Find where the given text appears and provide that cell's center as [X, Y] coordinate. 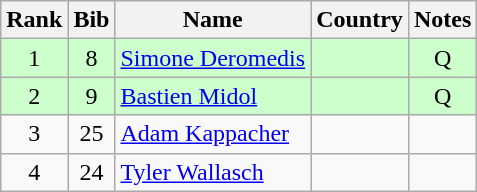
9 [92, 96]
Country [360, 20]
2 [34, 96]
24 [92, 172]
Adam Kappacher [213, 134]
3 [34, 134]
Bastien Midol [213, 96]
8 [92, 58]
Simone Deromedis [213, 58]
4 [34, 172]
25 [92, 134]
Notes [442, 20]
Name [213, 20]
Tyler Wallasch [213, 172]
Rank [34, 20]
Bib [92, 20]
1 [34, 58]
